Scan for the cell matching the given text and deliver its [x, y] coordinate at center. 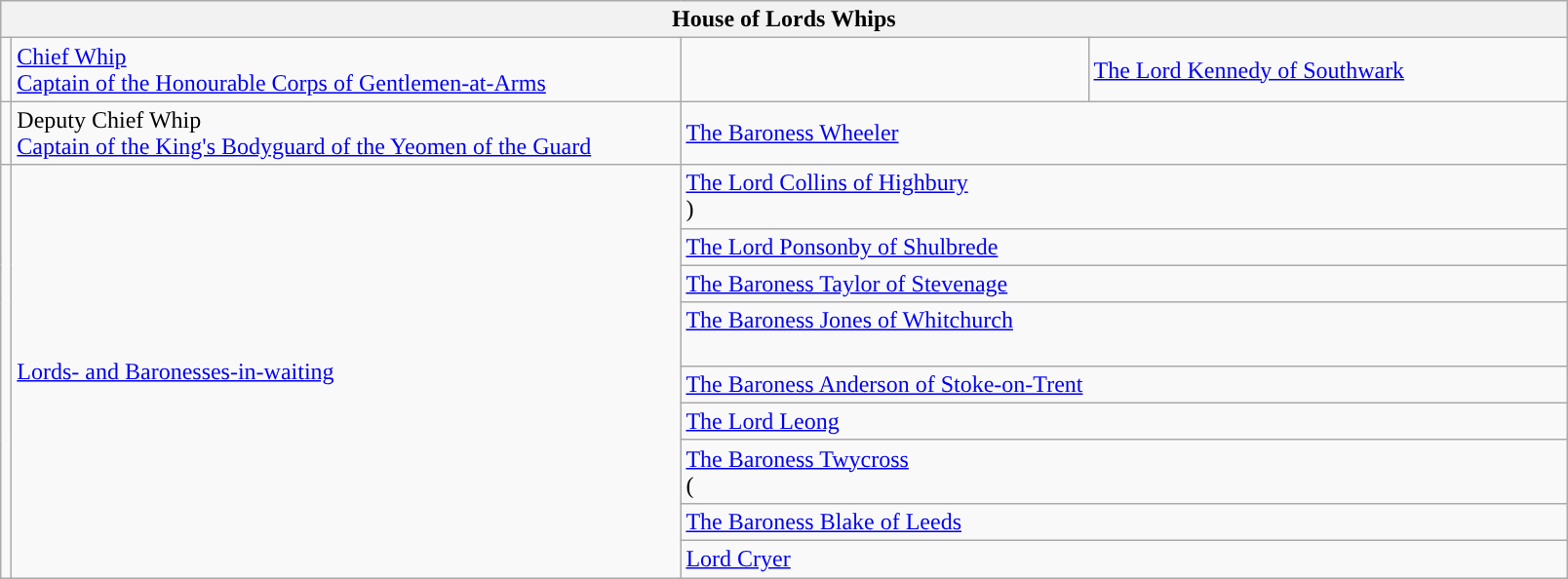
Deputy Chief Whip Captain of the King's Bodyguard of the Yeomen of the Guard [346, 133]
The Lord Leong [1123, 421]
Lord Cryer [1123, 559]
Chief WhipCaptain of the Honourable Corps of Gentlemen-at-Arms [346, 70]
The Lord Collins of Highbury) [1123, 197]
House of Lords Whips [784, 19]
The Baroness Jones of Whitchurch [1123, 333]
The Baroness Anderson of Stoke-on-Trent [1123, 384]
The Baroness Wheeler [1123, 133]
The Lord Kennedy of Southwark [1328, 70]
The Lord Ponsonby of Shulbrede [1123, 247]
The Baroness Taylor of Stevenage [1123, 284]
The Baroness Twycross( [1123, 472]
The Baroness Blake of Leeds [1123, 521]
Lords- and Baronesses-in-waiting [346, 371]
